Return [X, Y] of the center of cell containing provided text 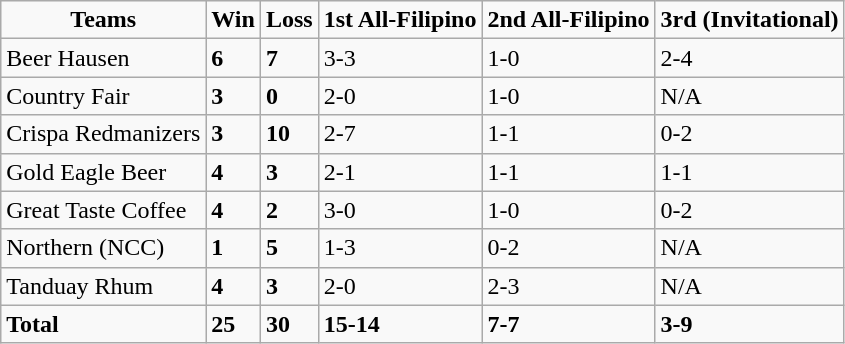
2nd All-Filipino [568, 20]
Country Fair [104, 96]
Great Taste Coffee [104, 210]
1 [234, 248]
Loss [289, 20]
Gold Eagle Beer [104, 172]
3-9 [750, 324]
Northern (NCC) [104, 248]
5 [289, 248]
1-3 [400, 248]
3-3 [400, 58]
10 [289, 134]
Teams [104, 20]
2-7 [400, 134]
2-4 [750, 58]
7 [289, 58]
Win [234, 20]
3-0 [400, 210]
Crispa Redmanizers [104, 134]
15-14 [400, 324]
25 [234, 324]
3rd (Invitational) [750, 20]
7-7 [568, 324]
0 [289, 96]
2-3 [568, 286]
Beer Hausen [104, 58]
Total [104, 324]
6 [234, 58]
Tanduay Rhum [104, 286]
30 [289, 324]
2 [289, 210]
1st All-Filipino [400, 20]
2-1 [400, 172]
